Detect which cell encompasses the target text, then output its (X, Y) center coordinate. 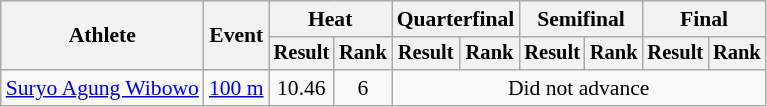
Final (704, 19)
Quarterfinal (456, 19)
Suryo Agung Wibowo (102, 88)
Did not advance (579, 88)
100 m (236, 88)
6 (363, 88)
Event (236, 36)
10.46 (302, 88)
Heat (330, 19)
Semifinal (580, 19)
Athlete (102, 36)
